Find where the given text appears and provide that cell's center as (x, y) coordinate. 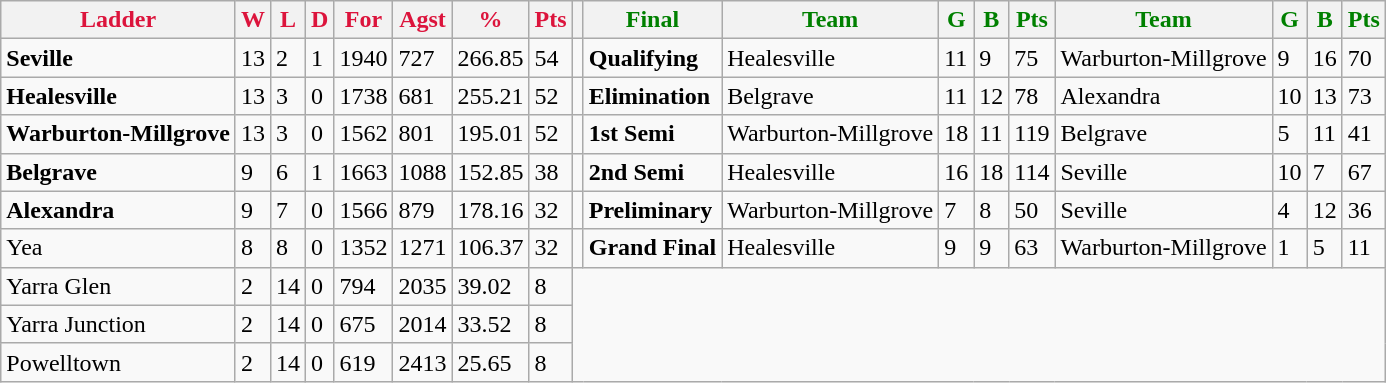
1271 (422, 248)
195.01 (490, 134)
2nd Semi (652, 172)
73 (1364, 96)
D (319, 20)
619 (364, 362)
675 (364, 324)
801 (422, 134)
63 (1032, 248)
W (252, 20)
1940 (364, 58)
For (364, 20)
L (288, 20)
41 (1364, 134)
54 (550, 58)
Elimination (652, 96)
152.85 (490, 172)
36 (1364, 210)
50 (1032, 210)
4 (1290, 210)
2014 (422, 324)
681 (422, 96)
% (490, 20)
114 (1032, 172)
Preliminary (652, 210)
1st Semi (652, 134)
794 (364, 286)
70 (1364, 58)
Final (652, 20)
39.02 (490, 286)
25.65 (490, 362)
266.85 (490, 58)
2035 (422, 286)
Qualifying (652, 58)
Yarra Junction (118, 324)
Agst (422, 20)
1088 (422, 172)
75 (1032, 58)
67 (1364, 172)
106.37 (490, 248)
Yarra Glen (118, 286)
178.16 (490, 210)
1352 (364, 248)
1738 (364, 96)
727 (422, 58)
33.52 (490, 324)
1663 (364, 172)
78 (1032, 96)
255.21 (490, 96)
879 (422, 210)
119 (1032, 134)
6 (288, 172)
1562 (364, 134)
38 (550, 172)
Ladder (118, 20)
Powelltown (118, 362)
2413 (422, 362)
Grand Final (652, 248)
Yea (118, 248)
1566 (364, 210)
